Detect which cell encompasses the target text, then output its (x, y) center coordinate. 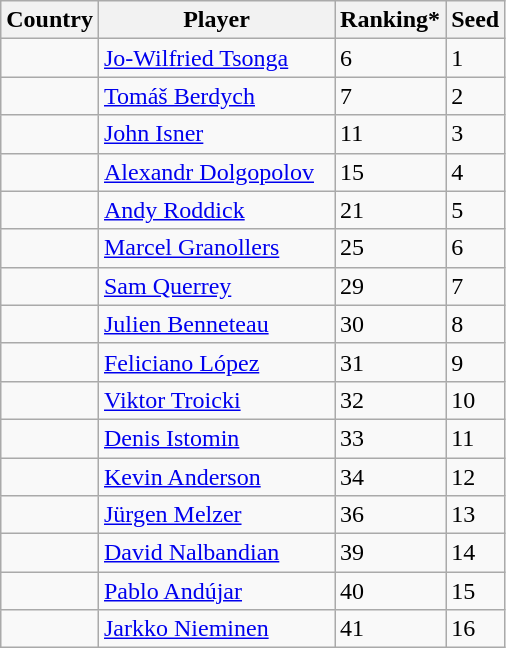
Julien Benneteau (216, 324)
John Isner (216, 134)
8 (476, 324)
Pablo Andújar (216, 591)
Marcel Granollers (216, 248)
34 (390, 477)
David Nalbandian (216, 553)
30 (390, 324)
3 (476, 134)
31 (390, 362)
Jarkko Nieminen (216, 629)
4 (476, 172)
Seed (476, 20)
10 (476, 400)
41 (390, 629)
33 (390, 438)
Jürgen Melzer (216, 515)
Player (216, 20)
21 (390, 210)
Tomáš Berdych (216, 96)
12 (476, 477)
1 (476, 58)
2 (476, 96)
13 (476, 515)
Country (50, 20)
Viktor Troicki (216, 400)
25 (390, 248)
Sam Querrey (216, 286)
16 (476, 629)
14 (476, 553)
5 (476, 210)
39 (390, 553)
Feliciano López (216, 362)
Jo-Wilfried Tsonga (216, 58)
Andy Roddick (216, 210)
Ranking* (390, 20)
32 (390, 400)
Kevin Anderson (216, 477)
40 (390, 591)
Denis Istomin (216, 438)
9 (476, 362)
29 (390, 286)
Alexandr Dolgopolov (216, 172)
36 (390, 515)
